Output the (x, y) coordinate of the center of the cell containing the given text.  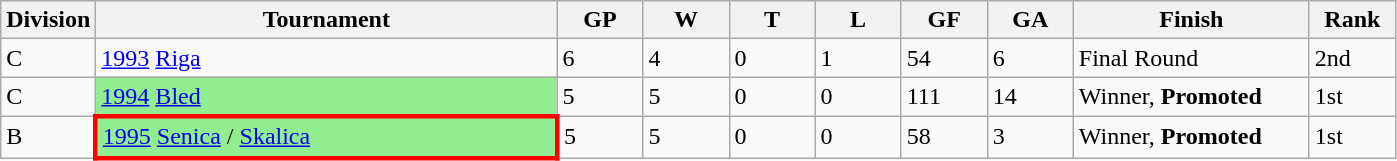
2nd (1352, 58)
Rank (1352, 20)
4 (686, 58)
Tournament (326, 20)
1993 Riga (326, 58)
3 (1030, 136)
GP (600, 20)
GF (944, 20)
111 (944, 97)
W (686, 20)
58 (944, 136)
1995 Senica / Skalica (326, 136)
Finish (1191, 20)
Final Round (1191, 58)
B (48, 136)
Division (48, 20)
L (858, 20)
GA (1030, 20)
54 (944, 58)
14 (1030, 97)
1994 Bled (326, 97)
1 (858, 58)
T (772, 20)
